Return the (x, y) coordinate for the center point of the cell that contains the specified text.  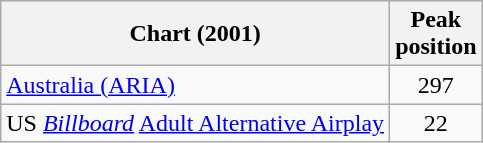
22 (436, 123)
Australia (ARIA) (196, 85)
Peakposition (436, 34)
297 (436, 85)
US Billboard Adult Alternative Airplay (196, 123)
Chart (2001) (196, 34)
